Locate the cell with the specified text and output its [x, y] center coordinate. 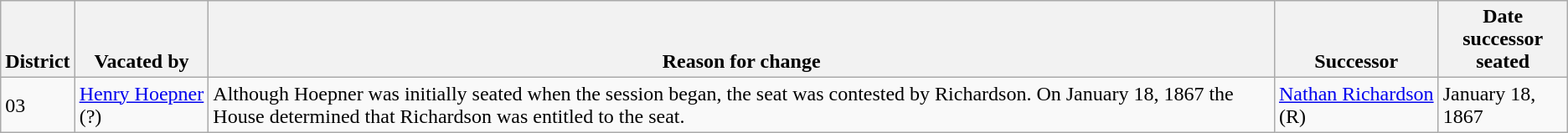
Reason for change [742, 39]
Successor [1356, 39]
Vacated by [142, 39]
January 18, 1867 [1503, 105]
Date successorseated [1503, 39]
Henry Hoepner(?) [142, 105]
03 [38, 105]
Nathan Richardson(R) [1356, 105]
District [38, 39]
